Extract the (x, y) coordinate from the center of the cell holding the provided text.  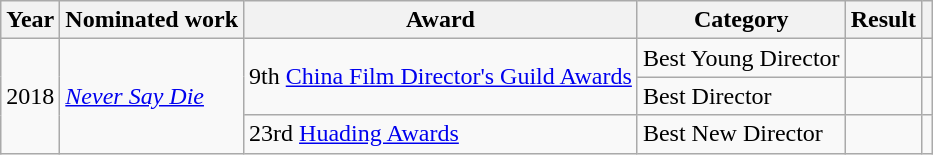
2018 (30, 96)
Award (441, 20)
Nominated work (152, 20)
23rd Huading Awards (441, 134)
Best Director (741, 96)
Never Say Die (152, 96)
Result (883, 20)
Best New Director (741, 134)
Best Young Director (741, 58)
Category (741, 20)
9th China Film Director's Guild Awards (441, 77)
Year (30, 20)
